Return [X, Y] of the center of cell containing provided text 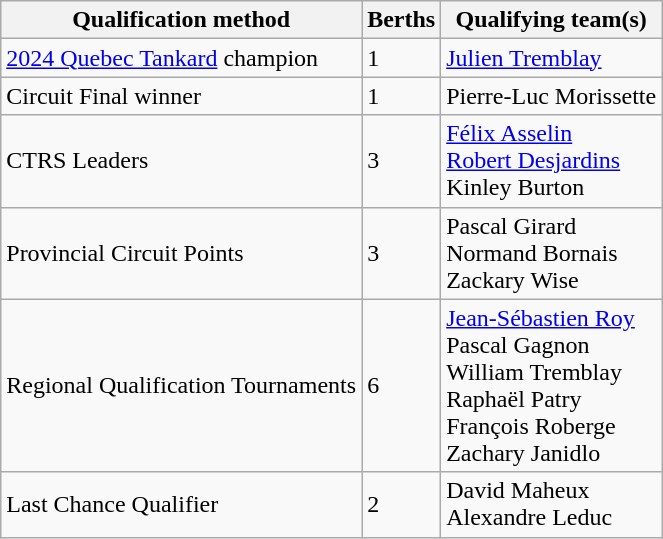
CTRS Leaders [182, 161]
Jean-Sébastien Roy Pascal Gagnon William Tremblay Raphaël Patry François Roberge Zachary Janidlo [552, 386]
6 [402, 386]
Regional Qualification Tournaments [182, 386]
Julien Tremblay [552, 58]
Qualification method [182, 20]
Circuit Final winner [182, 96]
Last Chance Qualifier [182, 504]
Qualifying team(s) [552, 20]
Félix Asselin Robert Desjardins Kinley Burton [552, 161]
Pascal Girard Normand Bornais Zackary Wise [552, 253]
David Maheux Alexandre Leduc [552, 504]
2 [402, 504]
Provincial Circuit Points [182, 253]
2024 Quebec Tankard champion [182, 58]
Pierre-Luc Morissette [552, 96]
Berths [402, 20]
